For the text-containing cell, return its midpoint in (x, y) coordinate format. 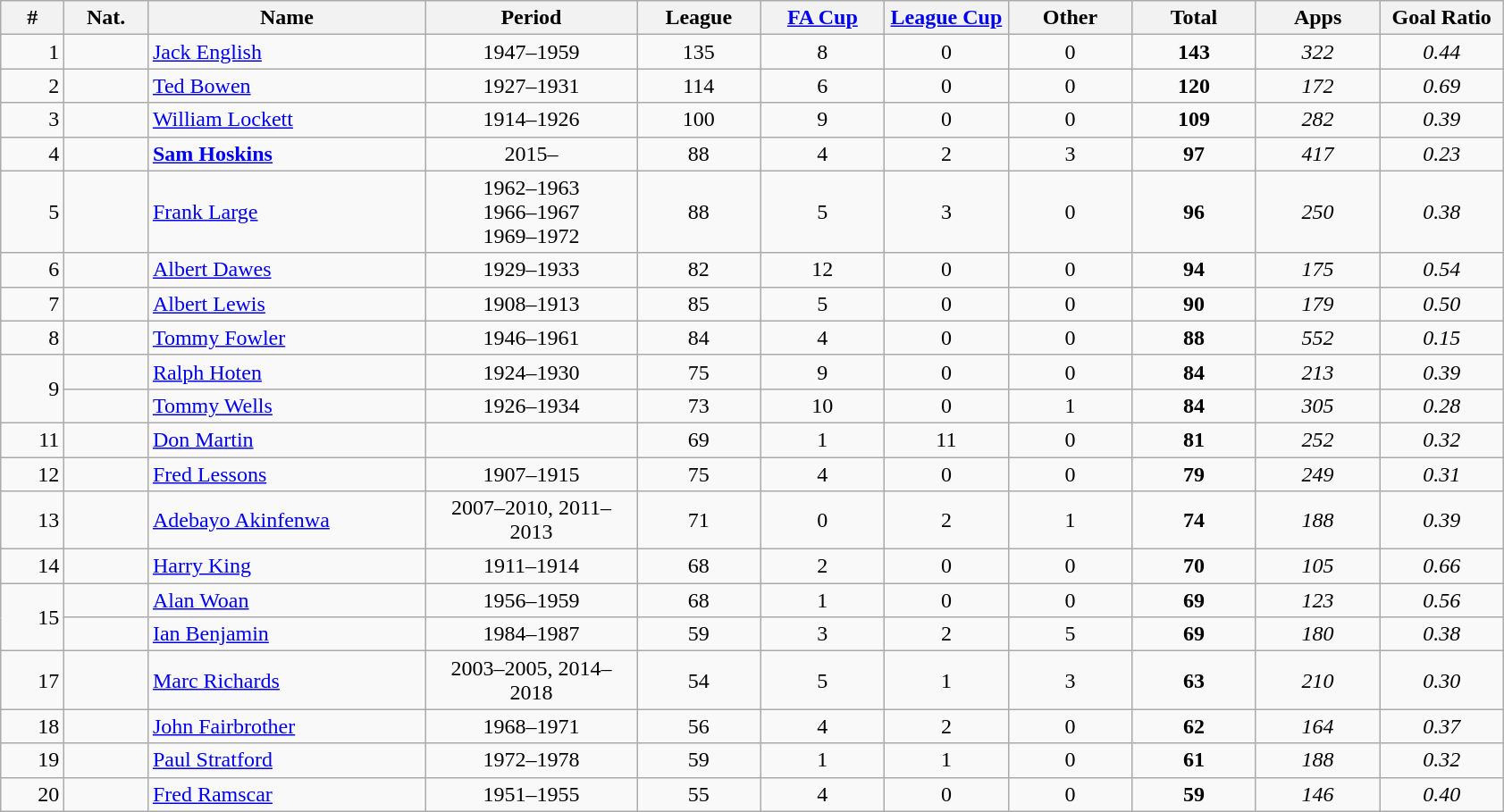
Period (531, 18)
2007–2010, 2011–2013 (531, 520)
Apps (1317, 18)
282 (1317, 120)
250 (1317, 212)
1926–1934 (531, 406)
10 (822, 406)
74 (1194, 520)
210 (1317, 681)
1972–1978 (531, 760)
0.40 (1442, 794)
2015– (531, 154)
1984–1987 (531, 634)
180 (1317, 634)
FA Cup (822, 18)
1962–19631966–19671969–1972 (531, 212)
0.15 (1442, 338)
1908–1913 (531, 304)
249 (1317, 474)
League Cup (947, 18)
Nat. (106, 18)
143 (1194, 52)
0.30 (1442, 681)
Other (1071, 18)
Marc Richards (286, 681)
322 (1317, 52)
Albert Lewis (286, 304)
62 (1194, 726)
Fred Ramscar (286, 794)
Ted Bowen (286, 86)
1924–1930 (531, 372)
Sam Hoskins (286, 154)
0.69 (1442, 86)
54 (699, 681)
1929–1933 (531, 270)
1968–1971 (531, 726)
0.23 (1442, 154)
Harry King (286, 566)
96 (1194, 212)
William Lockett (286, 120)
13 (32, 520)
90 (1194, 304)
0.54 (1442, 270)
0.37 (1442, 726)
109 (1194, 120)
1947–1959 (531, 52)
55 (699, 794)
135 (699, 52)
70 (1194, 566)
73 (699, 406)
John Fairbrother (286, 726)
Frank Large (286, 212)
Ralph Hoten (286, 372)
179 (1317, 304)
7 (32, 304)
Tommy Fowler (286, 338)
Ian Benjamin (286, 634)
Tommy Wells (286, 406)
252 (1317, 439)
97 (1194, 154)
71 (699, 520)
18 (32, 726)
172 (1317, 86)
417 (1317, 154)
0.56 (1442, 600)
81 (1194, 439)
2003–2005, 2014–2018 (531, 681)
175 (1317, 270)
Don Martin (286, 439)
85 (699, 304)
94 (1194, 270)
0.66 (1442, 566)
# (32, 18)
120 (1194, 86)
123 (1317, 600)
552 (1317, 338)
164 (1317, 726)
1951–1955 (531, 794)
Name (286, 18)
1946–1961 (531, 338)
1911–1914 (531, 566)
0.28 (1442, 406)
79 (1194, 474)
146 (1317, 794)
100 (699, 120)
14 (32, 566)
56 (699, 726)
17 (32, 681)
213 (1317, 372)
Goal Ratio (1442, 18)
1956–1959 (531, 600)
305 (1317, 406)
114 (699, 86)
Adebayo Akinfenwa (286, 520)
Paul Stratford (286, 760)
1907–1915 (531, 474)
20 (32, 794)
105 (1317, 566)
0.31 (1442, 474)
19 (32, 760)
Fred Lessons (286, 474)
Total (1194, 18)
League (699, 18)
0.44 (1442, 52)
1927–1931 (531, 86)
Albert Dawes (286, 270)
82 (699, 270)
61 (1194, 760)
63 (1194, 681)
0.50 (1442, 304)
1914–1926 (531, 120)
Jack English (286, 52)
Alan Woan (286, 600)
15 (32, 617)
